Identify which cell holds the provided text, then report its [X, Y] central coordinate. 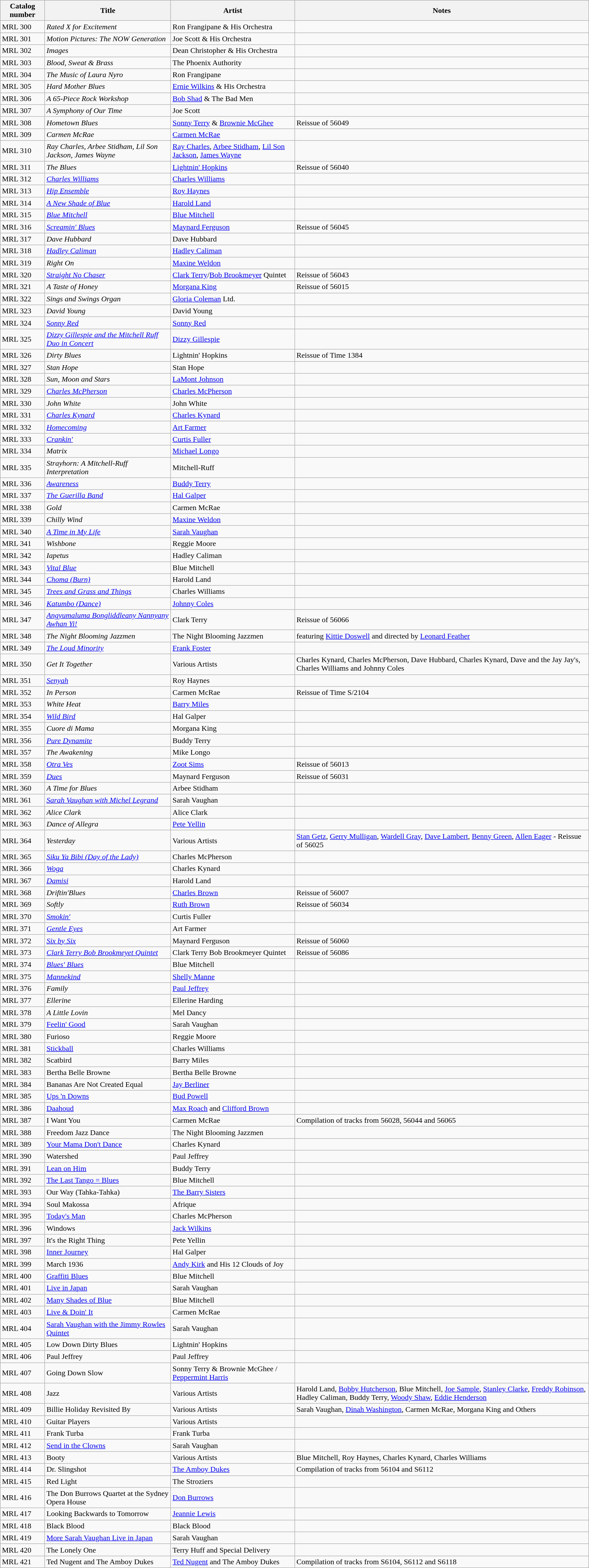
Sarah Vaughan with Michel Legrand [108, 800]
MRL 383 [23, 1072]
Ron Frangipane & His Orchestra [233, 27]
Iapetus [108, 555]
Reissue of 56034 [442, 905]
MRL 390 [23, 1156]
Graffiti Blues [108, 1276]
MRL 318 [23, 251]
The Barry Sisters [233, 1192]
MRL 395 [23, 1216]
Today's Man [108, 1216]
MRL 349 [23, 648]
MRL 326 [23, 355]
Vital Blue [108, 568]
Live & Doin' It [108, 1312]
Reissue of 56031 [442, 776]
Jeannie Lewis [233, 1514]
Katumbo (Dance) [108, 604]
Our Way (Tahka-Tahka) [108, 1192]
Gold [108, 508]
Blues' Blues [108, 964]
Sonny Terry & Brownie McGhee [233, 122]
MRL 354 [23, 716]
The Guerilla Band [108, 496]
MRL 360 [23, 788]
MRL 304 [23, 75]
MRL 300 [23, 27]
The Lonely One [108, 1550]
MRL 351 [23, 680]
MRL 401 [23, 1288]
Awareness [108, 484]
Reissue of 56013 [442, 764]
Freedom Jazz Dance [108, 1132]
Looking Backwards to Tomorrow [108, 1514]
MRL 403 [23, 1312]
Joe Scott [233, 111]
MRL 341 [23, 543]
Rated X for Excitement [108, 27]
MRL 363 [23, 824]
Johnny Coles [233, 604]
The Loud Minority [108, 648]
A Time for Blues [108, 788]
Feelin' Good [108, 1025]
MRL 408 [23, 1394]
Reissue of 56060 [442, 940]
MRL 330 [23, 403]
Dirty Blues [108, 355]
MRL 316 [23, 227]
Yesterday [108, 841]
Wishbone [108, 543]
Catalog number [23, 11]
A Time in My Life [108, 531]
March 1936 [108, 1264]
MRL 368 [23, 893]
MRL 382 [23, 1060]
MRL 324 [23, 323]
Harold Land, Bobby Hutcherson, Blue Mitchell, Joe Sample, Stanley Clarke, Freddy Robinson, Hadley Caliman, Buddy Terry, Woody Shaw, Eddie Henderson [442, 1394]
MRL 312 [23, 179]
More Sarah Vaughan Live in Japan [108, 1538]
Jay Berliner [233, 1084]
Sarah Vaughan, Dinah Washington, Carmen McRae, Morgana King and Others [442, 1410]
Scatbird [108, 1060]
Booty [108, 1457]
Lean on Him [108, 1168]
MRL 362 [23, 812]
MRL 405 [23, 1344]
A New Shade of Blue [108, 203]
Reissue of Time S/2104 [442, 692]
Angyumaluma Bongliddleany Nannyany Awhan Yi! [108, 620]
MRL 415 [23, 1481]
The Last Tango = Blues [108, 1180]
MRL 400 [23, 1276]
Mitchell-Ruff [233, 467]
The Don Burrows Quartet at the Sydney Opera House [108, 1497]
MRL 372 [23, 940]
Windows [108, 1228]
Bud Powell [233, 1096]
MRL 355 [23, 728]
MRL 307 [23, 111]
MRL 325 [23, 339]
Artist [233, 11]
Soul Makossa [108, 1204]
Dean Christopher & His Orchestra [233, 51]
MRL 389 [23, 1144]
Chilly Wind [108, 520]
Dance of Allegra [108, 824]
Reissue of 56086 [442, 952]
Damisi [108, 881]
MRL 359 [23, 776]
MRL 384 [23, 1084]
MRL 306 [23, 99]
Compilation of tracks from 56104 and S6112 [442, 1469]
Don Burrows [233, 1497]
MRL 302 [23, 51]
Get It Together [108, 664]
Sun, Moon and Stars [108, 379]
Charles Kynard, Charles McPherson, Dave Hubbard, Charles Kynard, Dave and the Jay Jay's, Charles Williams and Johnny Coles [442, 664]
Joe Scott & His Orchestra [233, 39]
Reissue of 56007 [442, 893]
MRL 381 [23, 1048]
MRL 353 [23, 704]
Stickball [108, 1048]
Mel Dancy [233, 1013]
LaMont Johnson [233, 379]
A Little Lovin [108, 1013]
Dizzy Gillespie [233, 339]
MRL 409 [23, 1410]
Charles Brown [233, 893]
Jazz [108, 1394]
Clark Terry [233, 620]
Trees and Grass and Things [108, 592]
MRL 364 [23, 841]
Live in Japan [108, 1288]
Mike Longo [233, 752]
MRL 348 [23, 636]
Compilation of tracks from 56028, 56044 and 56065 [442, 1120]
MRL 350 [23, 664]
Reissue of 56049 [442, 122]
A Taste of Honey [108, 287]
Motion Pictures: The NOW Generation [108, 39]
Reissue of 56045 [442, 227]
MRL 385 [23, 1096]
MRL 371 [23, 929]
Blood, Sweat & Brass [108, 63]
MRL 313 [23, 191]
MRL 388 [23, 1132]
The Stroziers [233, 1481]
Blue Mitchell, Roy Haynes, Charles Kynard, Charles Williams [442, 1457]
Softly [108, 905]
MRL 345 [23, 592]
Ruth Brown [233, 905]
MRL 329 [23, 391]
MRL 410 [23, 1422]
MRL 369 [23, 905]
MRL 361 [23, 800]
MRL 311 [23, 167]
Michael Longo [233, 451]
Hometown Blues [108, 122]
Gentle Eyes [108, 929]
Inner Journey [108, 1252]
The Awakening [108, 752]
MRL 375 [23, 976]
MRL 317 [23, 239]
featuring Kittie Doswell and directed by Leonard Feather [442, 636]
Sings and Swings Organ [108, 299]
MRL 327 [23, 367]
MRL 378 [23, 1013]
The Music of Laura Nyro [108, 75]
Low Down Dirty Blues [108, 1344]
MRL 397 [23, 1240]
MRL 356 [23, 740]
MRL 391 [23, 1168]
The Amboy Dukes [233, 1469]
MRL 398 [23, 1252]
MRL 418 [23, 1526]
MRL 328 [23, 379]
Ernie Wilkins & His Orchestra [233, 87]
MRL 392 [23, 1180]
MRL 334 [23, 451]
MRL 373 [23, 952]
Guitar Players [108, 1422]
MRL 332 [23, 427]
Family [108, 989]
Senyah [108, 680]
Gloria Coleman Ltd. [233, 299]
Hard Mother Blues [108, 87]
Reissue of Time 1384 [442, 355]
MRL 416 [23, 1497]
MRL 376 [23, 989]
MRL 320 [23, 275]
MRL 308 [23, 122]
MRL 379 [23, 1025]
MRL 315 [23, 215]
MRL 377 [23, 1001]
Max Roach and Clifford Brown [233, 1108]
Driftin'Blues [108, 893]
MRL 305 [23, 87]
Ellerine Harding [233, 1001]
MRL 386 [23, 1108]
MRL 358 [23, 764]
MRL 367 [23, 881]
Reissue of 56043 [442, 275]
MRL 346 [23, 604]
White Heat [108, 704]
Billie Holiday Revisited By [108, 1410]
Going Down Slow [108, 1373]
MRL 411 [23, 1434]
Ron Frangipane [233, 75]
MRL 339 [23, 520]
Andy Kirk and His 12 Clouds of Joy [233, 1264]
Smokin' [108, 917]
MRL 394 [23, 1204]
MRL 404 [23, 1328]
MRL 407 [23, 1373]
Jack Wilkins [233, 1228]
Furioso [108, 1037]
Terry Huff and Special Delivery [233, 1550]
MRL 303 [23, 63]
Woga [108, 869]
MRL 340 [23, 531]
Pure Dynamite [108, 740]
MRL 331 [23, 415]
MRL 380 [23, 1037]
Compilation of tracks from S6104, S6112 and S6118 [442, 1562]
MRL 319 [23, 263]
MRL 406 [23, 1356]
Ups 'n Downs [108, 1096]
Red Light [108, 1481]
Hip Ensemble [108, 191]
Mannekind [108, 976]
MRL 323 [23, 311]
The Phoenix Authority [233, 63]
MRL 301 [23, 39]
Bob Shad & The Bad Men [233, 99]
MRL 420 [23, 1550]
In Person [108, 692]
MRL 333 [23, 439]
MRL 366 [23, 869]
Frank Foster [233, 648]
Siku Ya Bibi (Day of the Lady) [108, 857]
Ellerine [108, 1001]
A Symphony of Our Time [108, 111]
MRL 352 [23, 692]
MRL 421 [23, 1562]
Send in the Clowns [108, 1446]
Arbee Stidham [233, 788]
Stan Getz, Gerry Mulligan, Wardell Gray, Dave Lambert, Benny Green, Allen Eager - Reissue of 56025 [442, 841]
Dr. Slingshot [108, 1469]
Strayhorn: A Mitchell-Ruff Interpretation [108, 467]
Choma (Burn) [108, 580]
Screamin' Blues [108, 227]
Images [108, 51]
MRL 314 [23, 203]
Dizzy Gillespie and the Mitchell Ruff Duo in Concert [108, 339]
MRL 344 [23, 580]
Watershed [108, 1156]
MRL 309 [23, 134]
Zoot Sims [233, 764]
MRL 412 [23, 1446]
Shelly Manne [233, 976]
MRL 365 [23, 857]
Daahoud [108, 1108]
Wild Bird [108, 716]
Cuore di Mama [108, 728]
MRL 338 [23, 508]
Afrique [233, 1204]
Clark Terry Bob Brookmeyer Quintet [233, 952]
Sarah Vaughan with the Jimmy Rowles Quintet [108, 1328]
MRL 347 [23, 620]
MRL 419 [23, 1538]
Crankin' [108, 439]
Bananas Are Not Created Equal [108, 1084]
Sonny Terry & Brownie McGhee / Peppermint Harris [233, 1373]
Dues [108, 776]
MRL 337 [23, 496]
Otra Ves [108, 764]
Matrix [108, 451]
It's the Right Thing [108, 1240]
Your Mama Don't Dance [108, 1144]
A 65-Piece Rock Workshop [108, 99]
MRL 357 [23, 752]
MRL 336 [23, 484]
MRL 387 [23, 1120]
Straight No Chaser [108, 275]
MRL 414 [23, 1469]
Six by Six [108, 940]
Reissue of 56066 [442, 620]
Reissue of 56040 [442, 167]
MRL 342 [23, 555]
MRL 413 [23, 1457]
Title [108, 11]
Clark Terry Bob Brookmeyet Quintet [108, 952]
Reissue of 56015 [442, 287]
Homecoming [108, 427]
MRL 321 [23, 287]
MRL 374 [23, 964]
MRL 417 [23, 1514]
Clark Terry/Bob Brookmeyer Quintet [233, 275]
Right On [108, 263]
The Blues [108, 167]
MRL 322 [23, 299]
MRL 310 [23, 151]
MRL 343 [23, 568]
I Want You [108, 1120]
Notes [442, 11]
MRL 393 [23, 1192]
MRL 402 [23, 1300]
MRL 335 [23, 467]
MRL 396 [23, 1228]
MRL 399 [23, 1264]
MRL 370 [23, 917]
Many Shades of Blue [108, 1300]
